Return [x, y] of the center of cell containing provided text 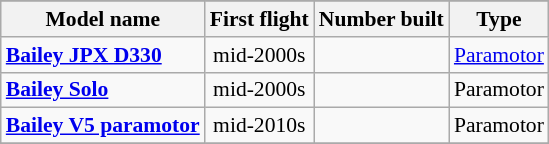
mid-2010s [260, 126]
Model name [103, 19]
Type [499, 19]
Number built [382, 19]
Bailey V5 paramotor [103, 126]
Bailey Solo [103, 90]
Bailey JPX D330 [103, 55]
First flight [260, 19]
